Pinpoint the cell where the given text exists, returning its (X, Y) midpoint coordinate. 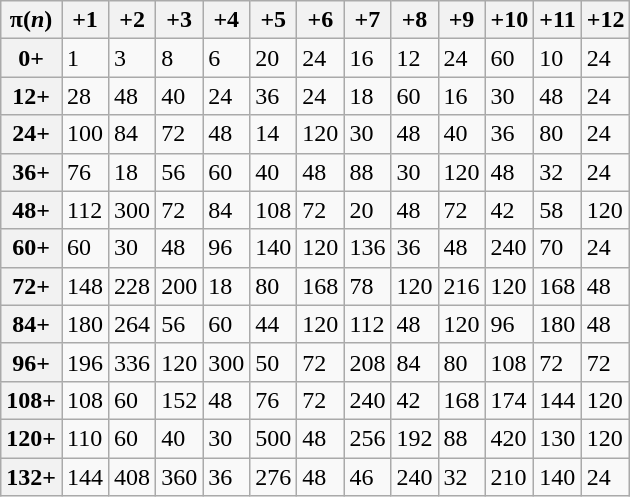
8 (180, 58)
120+ (32, 438)
72+ (32, 286)
336 (132, 362)
48+ (32, 210)
12+ (32, 96)
108+ (32, 400)
+5 (274, 20)
+12 (606, 20)
70 (558, 248)
28 (86, 96)
210 (510, 477)
132+ (32, 477)
+1 (86, 20)
10 (558, 58)
3 (132, 58)
12 (414, 58)
264 (132, 324)
420 (510, 438)
+10 (510, 20)
24+ (32, 134)
58 (558, 210)
0+ (32, 58)
π(n) (32, 20)
+4 (226, 20)
148 (86, 286)
200 (180, 286)
360 (180, 477)
256 (368, 438)
110 (86, 438)
6 (226, 58)
+6 (320, 20)
100 (86, 134)
84+ (32, 324)
+11 (558, 20)
+2 (132, 20)
+7 (368, 20)
78 (368, 286)
152 (180, 400)
44 (274, 324)
216 (462, 286)
14 (274, 134)
276 (274, 477)
50 (274, 362)
1 (86, 58)
+3 (180, 20)
208 (368, 362)
96+ (32, 362)
+9 (462, 20)
500 (274, 438)
228 (132, 286)
+8 (414, 20)
60+ (32, 248)
36+ (32, 172)
196 (86, 362)
136 (368, 248)
192 (414, 438)
46 (368, 477)
408 (132, 477)
130 (558, 438)
174 (510, 400)
